Capture the cell that displays the provided text and extract its [X, Y] central coordinate. 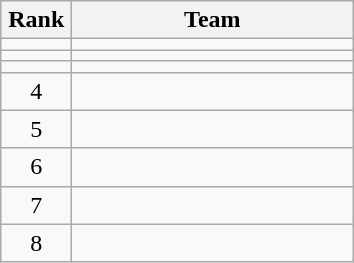
Team [212, 20]
5 [36, 129]
4 [36, 91]
Rank [36, 20]
8 [36, 243]
6 [36, 167]
7 [36, 205]
